Detect which cell encompasses the target text, then output its [X, Y] center coordinate. 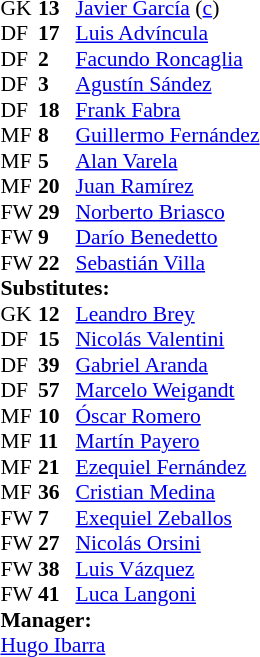
Substitutes: [130, 289]
Darío Benedetto [167, 237]
Guillermo Fernández [167, 135]
Luis Advíncula [167, 33]
Gabriel Aranda [167, 365]
5 [57, 161]
17 [57, 33]
Alan Varela [167, 161]
Ezequiel Fernández [167, 467]
57 [57, 391]
Luis Vázquez [167, 569]
Sebastián Villa [167, 263]
Nicolás Orsini [167, 543]
18 [57, 110]
39 [57, 365]
27 [57, 543]
Facundo Roncaglia [167, 59]
9 [57, 237]
12 [57, 314]
38 [57, 569]
29 [57, 212]
41 [57, 595]
GK [19, 314]
11 [57, 441]
Frank Fabra [167, 110]
Exequiel Zeballos [167, 518]
3 [57, 85]
21 [57, 467]
Norberto Briasco [167, 212]
20 [57, 187]
Cristian Medina [167, 493]
15 [57, 339]
36 [57, 493]
Nicolás Valentini [167, 339]
Juan Ramírez [167, 187]
Leandro Brey [167, 314]
Agustín Sández [167, 85]
Manager: [130, 620]
Óscar Romero [167, 416]
2 [57, 59]
Martín Payero [167, 441]
10 [57, 416]
8 [57, 135]
Luca Langoni [167, 595]
7 [57, 518]
22 [57, 263]
Marcelo Weigandt [167, 391]
